Scan for the cell matching the given text and deliver its [X, Y] coordinate at center. 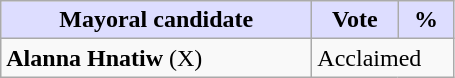
Acclaimed [383, 58]
% [426, 20]
Alanna Hnatiw (X) [156, 58]
Vote [355, 20]
Mayoral candidate [156, 20]
